Identify which cell holds the provided text, then report its (x, y) central coordinate. 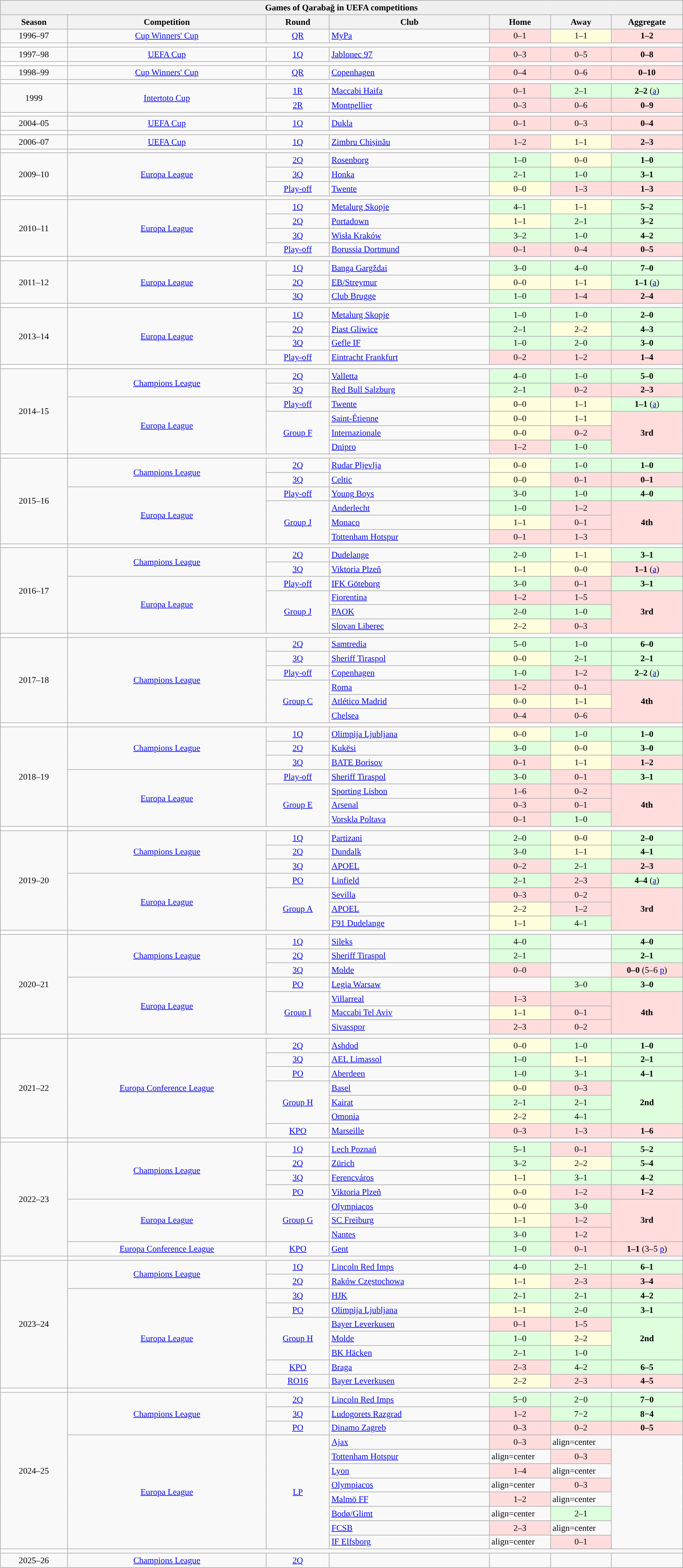
Arsenal (409, 805)
7–0 (647, 268)
Red Bull Salzburg (409, 390)
2009–10 (34, 174)
2024–25 (34, 1471)
Basel (409, 1088)
3–4 (647, 1282)
Lyon (409, 1471)
Young Boys (409, 494)
2018–19 (34, 777)
Fiorentina (409, 598)
Maccabi Haifa (409, 91)
Zürich (409, 1164)
2017–18 (34, 680)
Gent (409, 1249)
Intertoto Cup (167, 98)
Sporting Lisbon (409, 791)
Atlético Madrid (409, 702)
Wisła Kraków (409, 236)
1R (298, 91)
Sileks (409, 942)
Piast Gliwice (409, 329)
Jablonec 97 (409, 54)
Games of Qarabağ in UEFA competitions (342, 8)
8−4 (647, 1414)
4–3 (647, 329)
5–1 (520, 1149)
2004–05 (34, 124)
2–4 (647, 296)
Dukla (409, 124)
Gefle IF (409, 343)
Group F (298, 433)
1–1 (3–5 p) (647, 1249)
Raków Częstochowa (409, 1282)
Kukësi (409, 748)
Anderlecht (409, 508)
Round (298, 22)
2020–21 (34, 984)
2021–22 (34, 1088)
Club Brugge (409, 296)
Portadown (409, 221)
2022–23 (34, 1199)
IFK Göteborg (409, 584)
Maccabi Tel Aviv (409, 1013)
Ferencváros (409, 1178)
Roma (409, 687)
Group I (298, 1013)
Slovan Liberec (409, 626)
Celtic (409, 480)
Aggregate (647, 22)
Group G (298, 1221)
2010–11 (34, 228)
Bodø/Glimt (409, 1514)
Linfield (409, 881)
2025–26 (34, 1560)
PAOK (409, 612)
Season (34, 22)
0–0 (5–6 p) (647, 970)
Competition (167, 22)
0–9 (647, 105)
Omonia (409, 1117)
Braga (409, 1367)
Ashdod (409, 1046)
Home (520, 22)
1997–98 (34, 54)
Internazionale (409, 433)
1998–99 (34, 73)
Group E (298, 806)
7−0 (647, 1400)
Legia Warsaw (409, 984)
Malmö FF (409, 1500)
Vorskla Poltava (409, 820)
4–5 (647, 1381)
Marseille (409, 1131)
F91 Dudelange (409, 924)
Rosenborg (409, 160)
Samtredia (409, 644)
Ajax (409, 1442)
2013–14 (34, 336)
Ludogorets Razgrad (409, 1414)
5–4 (647, 1164)
Villarreal (409, 999)
4–4 (a) (647, 881)
RO16 (298, 1381)
2−0 (581, 1400)
5−0 (520, 1400)
Dudelange (409, 555)
Zimbru Chișinău (409, 142)
SC Freiburg (409, 1220)
Sivasspor (409, 1027)
2014–15 (34, 412)
Rudar Pljevlja (409, 466)
2023–24 (34, 1324)
Monaco (409, 522)
Dnipro (409, 447)
0–8 (647, 54)
BK Häcken (409, 1353)
Lech Poznań (409, 1149)
2016–17 (34, 591)
2R (298, 105)
2011–12 (34, 282)
6–1 (647, 1267)
Saint-Étienne (409, 419)
1999 (34, 98)
HJK (409, 1296)
6–5 (647, 1367)
Valletta (409, 376)
FCSB (409, 1528)
MyPa (409, 36)
Partizani (409, 838)
Montpellier (409, 105)
Aberdeen (409, 1074)
Chelsea (409, 716)
AEL Limassol (409, 1060)
0–10 (647, 73)
7−2 (581, 1414)
Dinamo Zagreb (409, 1428)
Honka (409, 174)
Away (581, 22)
6–0 (647, 644)
Group A (298, 909)
2015–16 (34, 501)
Dundalk (409, 852)
Eintracht Frankfurt (409, 358)
Group C (298, 702)
EB/Streymur (409, 282)
1996–97 (34, 36)
LP (298, 1492)
Banga Gargždai (409, 268)
IF Elfsborg (409, 1542)
BATE Borisov (409, 763)
Club (409, 22)
2019–20 (34, 881)
Nantes (409, 1235)
Kairat (409, 1102)
Sevilla (409, 895)
2006–07 (34, 142)
Borussia Dortmund (409, 250)
